Locate the cell with the specified text and output its [X, Y] center coordinate. 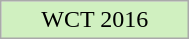
WCT 2016 [95, 20]
